From the cell containing the given text, extract its center point as (X, Y) coordinate. 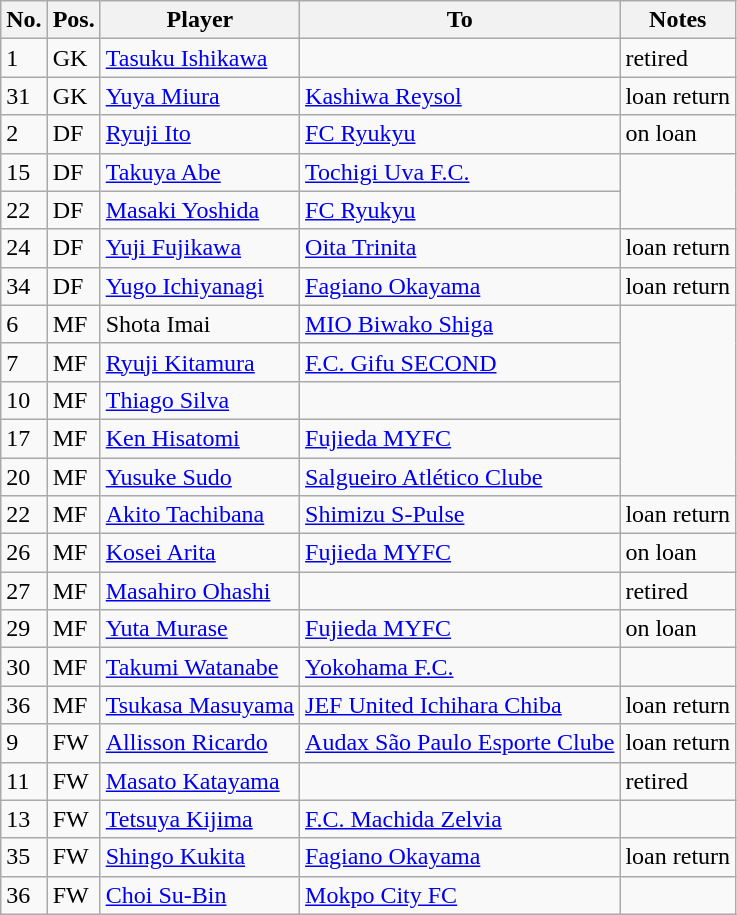
Tochigi Uva F.C. (460, 172)
Notes (678, 20)
Yuya Miura (200, 96)
Tasuku Ishikawa (200, 58)
Takuya Abe (200, 172)
Masaki Yoshida (200, 210)
34 (24, 286)
Allisson Ricardo (200, 743)
20 (24, 477)
Salgueiro Atlético Clube (460, 477)
13 (24, 819)
To (460, 20)
10 (24, 400)
Tetsuya Kijima (200, 819)
Ryuji Kitamura (200, 362)
Pos. (74, 20)
No. (24, 20)
Masahiro Ohashi (200, 591)
Choi Su-Bin (200, 895)
Ryuji Ito (200, 134)
F.C. Gifu SECOND (460, 362)
Takumi Watanabe (200, 667)
Masato Katayama (200, 781)
Yusuke Sudo (200, 477)
Shimizu S-Pulse (460, 515)
15 (24, 172)
Yokohama F.C. (460, 667)
JEF United Ichihara Chiba (460, 705)
MIO Biwako Shiga (460, 324)
Yugo Ichiyanagi (200, 286)
F.C. Machida Zelvia (460, 819)
Thiago Silva (200, 400)
7 (24, 362)
Yuji Fujikawa (200, 248)
29 (24, 629)
Player (200, 20)
Shingo Kukita (200, 857)
27 (24, 591)
Oita Trinita (460, 248)
35 (24, 857)
Yuta Murase (200, 629)
Akito Tachibana (200, 515)
31 (24, 96)
9 (24, 743)
Kashiwa Reysol (460, 96)
30 (24, 667)
Mokpo City FC (460, 895)
24 (24, 248)
26 (24, 553)
2 (24, 134)
Ken Hisatomi (200, 438)
17 (24, 438)
Tsukasa Masuyama (200, 705)
Audax São Paulo Esporte Clube (460, 743)
Kosei Arita (200, 553)
6 (24, 324)
11 (24, 781)
Shota Imai (200, 324)
1 (24, 58)
